Identify which cell holds the provided text, then report its [X, Y] central coordinate. 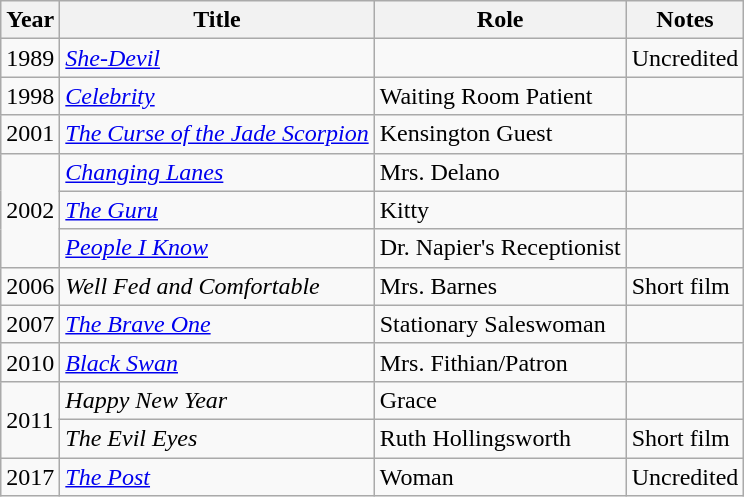
The Post [217, 477]
Changing Lanes [217, 172]
2001 [30, 134]
2011 [30, 419]
Black Swan [217, 362]
Title [217, 20]
Woman [500, 477]
2010 [30, 362]
The Curse of the Jade Scorpion [217, 134]
People I Know [217, 248]
Mrs. Fithian/Patron [500, 362]
2017 [30, 477]
Grace [500, 400]
Happy New Year [217, 400]
Notes [685, 20]
Year [30, 20]
2007 [30, 324]
Dr. Napier's Receptionist [500, 248]
Role [500, 20]
Mrs. Delano [500, 172]
Ruth Hollingsworth [500, 438]
Celebrity [217, 96]
Kitty [500, 210]
Mrs. Barnes [500, 286]
Waiting Room Patient [500, 96]
The Brave One [217, 324]
She-Devil [217, 58]
1998 [30, 96]
The Evil Eyes [217, 438]
2006 [30, 286]
The Guru [217, 210]
Kensington Guest [500, 134]
Stationary Saleswoman [500, 324]
1989 [30, 58]
2002 [30, 210]
Well Fed and Comfortable [217, 286]
